Find where the given text appears and provide that cell's center as [X, Y] coordinate. 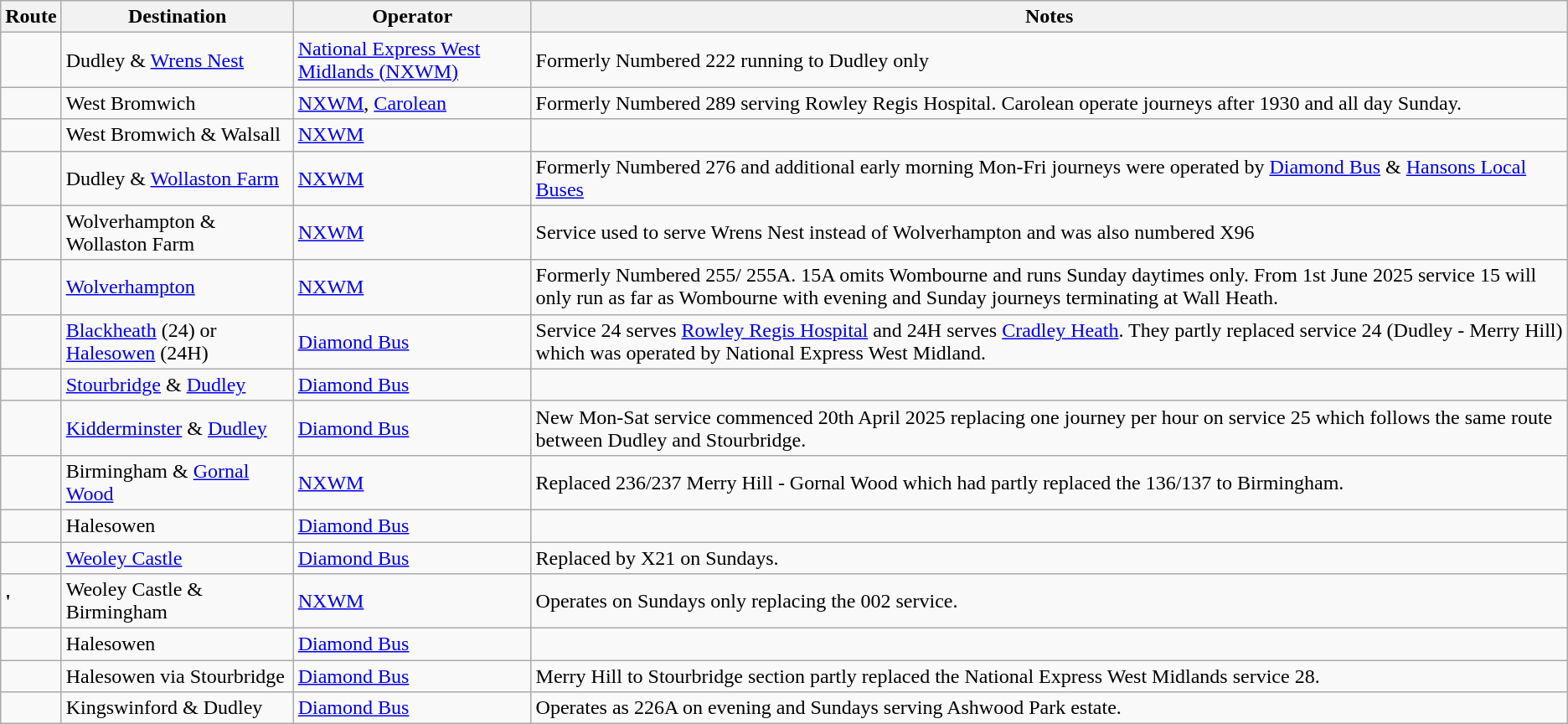
Blackheath (24) or Halesowen (24H) [178, 342]
Halesowen via Stourbridge [178, 676]
Stourbridge & Dudley [178, 385]
Operator [412, 17]
Replaced 236/237 Merry Hill - Gornal Wood which had partly replaced the 136/137 to Birmingham. [1049, 483]
Formerly Numbered 222 running to Dudley only [1049, 60]
Operates as 226A on evening and Sundays serving Ashwood Park estate. [1049, 708]
Replaced by X21 on Sundays. [1049, 557]
Wolverhampton & Wollaston Farm [178, 233]
Destination [178, 17]
Formerly Numbered 289 serving Rowley Regis Hospital. Carolean operate journeys after 1930 and all day Sunday. [1049, 103]
Kingswinford & Dudley [178, 708]
Dudley & Wrens Nest [178, 60]
Weoley Castle [178, 557]
Merry Hill to Stourbridge section partly replaced the National Express West Midlands service 28. [1049, 676]
NXWM, Carolean [412, 103]
Formerly Numbered 276 and additional early morning Mon-Fri journeys were operated by Diamond Bus & Hansons Local Buses [1049, 178]
Notes [1049, 17]
Operates on Sundays only replacing the 002 service. [1049, 602]
Dudley & Wollaston Farm [178, 178]
Service used to serve Wrens Nest instead of Wolverhampton and was also numbered X96 [1049, 233]
Route [31, 17]
Birmingham & Gornal Wood [178, 483]
West Bromwich & Walsall [178, 135]
West Bromwich [178, 103]
Kidderminster & Dudley [178, 427]
Weoley Castle & Birmingham [178, 602]
National Express West Midlands (NXWM) [412, 60]
Wolverhampton [178, 287]
' [31, 602]
